Search for the cell housing the specified text and yield its (X, Y) center coordinate. 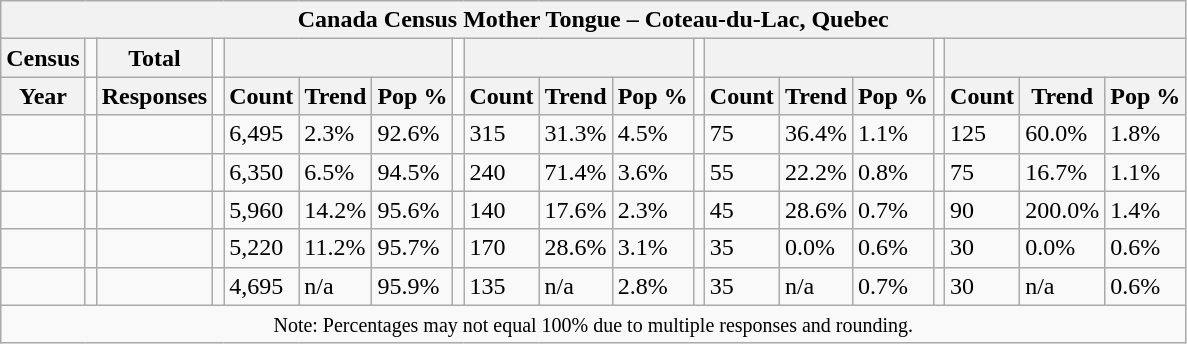
1.4% (1146, 210)
240 (502, 172)
Total (154, 58)
95.6% (412, 210)
135 (502, 286)
1.8% (1146, 134)
55 (742, 172)
Note: Percentages may not equal 100% due to multiple responses and rounding. (594, 324)
16.7% (1062, 172)
2.8% (652, 286)
5,220 (262, 248)
125 (982, 134)
17.6% (576, 210)
36.4% (816, 134)
60.0% (1062, 134)
90 (982, 210)
Canada Census Mother Tongue – Coteau-du-Lac, Quebec (594, 20)
31.3% (576, 134)
95.7% (412, 248)
4.5% (652, 134)
315 (502, 134)
92.6% (412, 134)
71.4% (576, 172)
Responses (154, 96)
95.9% (412, 286)
140 (502, 210)
6,350 (262, 172)
3.6% (652, 172)
22.2% (816, 172)
11.2% (336, 248)
170 (502, 248)
94.5% (412, 172)
45 (742, 210)
200.0% (1062, 210)
Census (43, 58)
14.2% (336, 210)
5,960 (262, 210)
Year (43, 96)
6,495 (262, 134)
6.5% (336, 172)
4,695 (262, 286)
3.1% (652, 248)
0.8% (892, 172)
